Return the (X, Y) coordinate for the center point of the cell that contains the specified text.  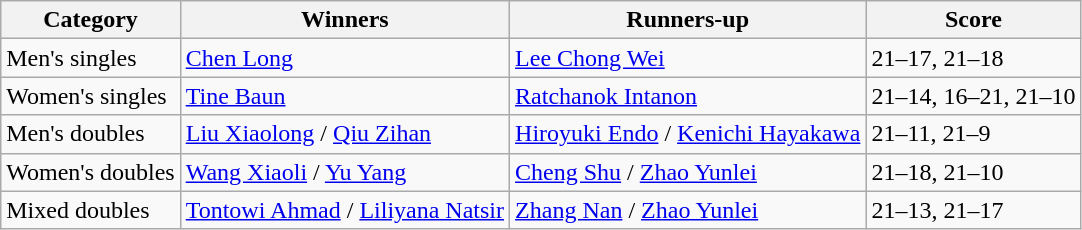
Runners-up (688, 20)
Men's doubles (90, 134)
Liu Xiaolong / Qiu Zihan (344, 134)
Women's singles (90, 96)
Ratchanok Intanon (688, 96)
21–11, 21–9 (974, 134)
Hiroyuki Endo / Kenichi Hayakawa (688, 134)
Wang Xiaoli / Yu Yang (344, 172)
21–13, 21–17 (974, 210)
Men's singles (90, 58)
Women's doubles (90, 172)
Score (974, 20)
Tine Baun (344, 96)
Category (90, 20)
Zhang Nan / Zhao Yunlei (688, 210)
Chen Long (344, 58)
21–17, 21–18 (974, 58)
Lee Chong Wei (688, 58)
21–18, 21–10 (974, 172)
Tontowi Ahmad / Liliyana Natsir (344, 210)
Mixed doubles (90, 210)
21–14, 16–21, 21–10 (974, 96)
Winners (344, 20)
Cheng Shu / Zhao Yunlei (688, 172)
